Output the [X, Y] coordinate of the center of the cell containing the given text.  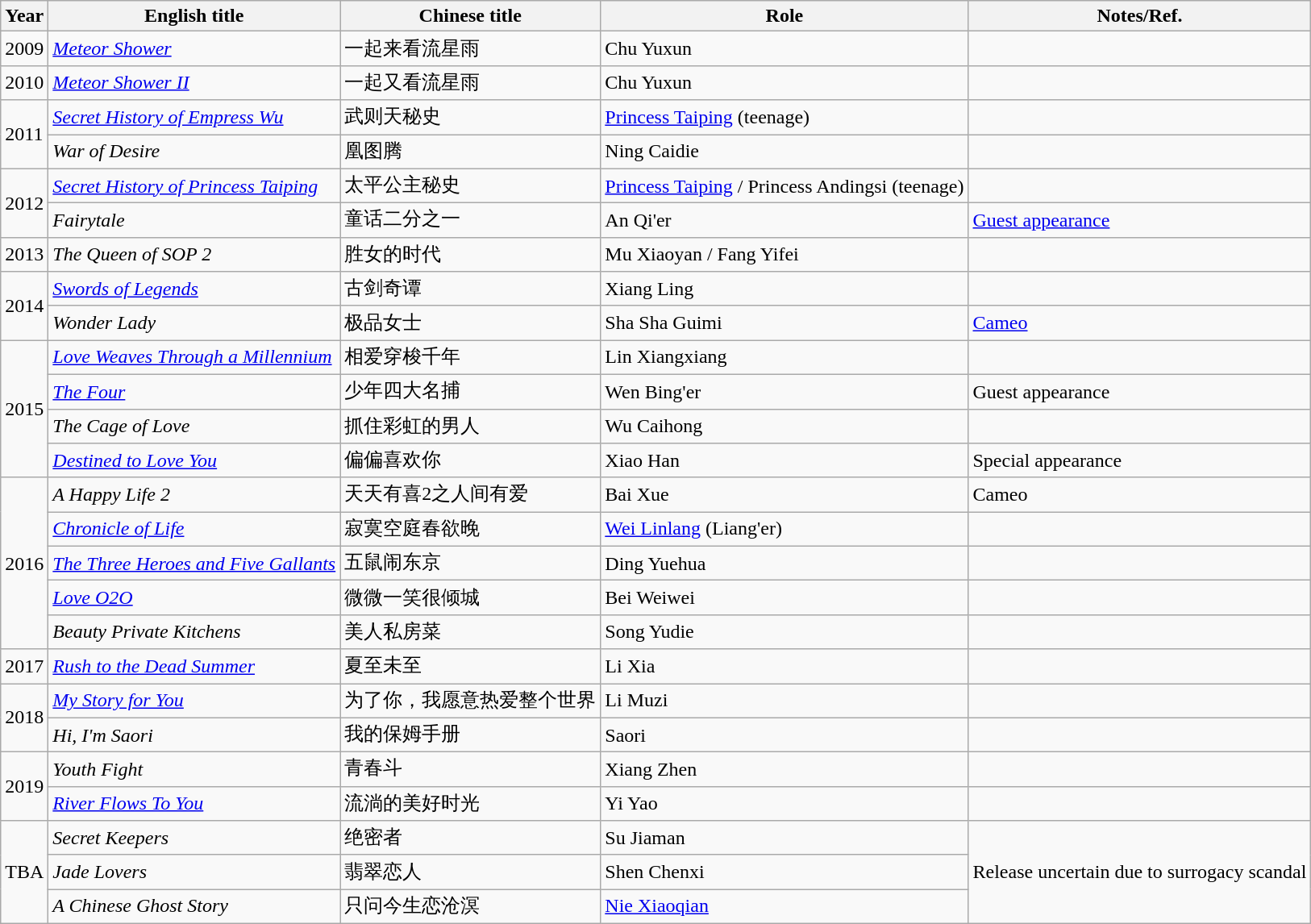
Li Xia [785, 666]
Nie Xiaoqian [785, 906]
2014 [24, 306]
寂寞空庭春欲晚 [471, 529]
A Happy Life 2 [194, 495]
A Chinese Ghost Story [194, 906]
Xiao Han [785, 461]
少年四大名捕 [471, 392]
2010 [24, 82]
Role [785, 16]
太平公主秘史 [471, 185]
极品女士 [471, 323]
微微一笑很倾城 [471, 598]
Shen Chenxi [785, 872]
一起来看流星雨 [471, 48]
Meteor Shower [194, 48]
Swords of Legends [194, 289]
Wonder Lady [194, 323]
相爱穿梭千年 [471, 358]
Princess Taiping (teenage) [785, 118]
偏偏喜欢你 [471, 461]
青春斗 [471, 769]
2013 [24, 255]
Chronicle of Life [194, 529]
River Flows To You [194, 803]
凰图腾 [471, 152]
Jade Lovers [194, 872]
夏至未至 [471, 666]
Release uncertain due to surrogacy scandal [1140, 872]
2018 [24, 718]
Love Weaves Through a Millennium [194, 358]
2016 [24, 563]
Destined to Love You [194, 461]
Youth Fight [194, 769]
2015 [24, 409]
美人私房菜 [471, 632]
Wei Linlang (Liang'er) [785, 529]
Sha Sha Guimi [785, 323]
我的保姆手册 [471, 735]
My Story for You [194, 701]
翡翠恋人 [471, 872]
The Four [194, 392]
Li Muzi [785, 701]
Secret Keepers [194, 839]
Xiang Ling [785, 289]
五鼠闹东京 [471, 563]
War of Desire [194, 152]
古剑奇谭 [471, 289]
Hi, I'm Saori [194, 735]
Secret History of Empress Wu [194, 118]
为了你，我愿意热爱整个世界 [471, 701]
2017 [24, 666]
Lin Xiangxiang [785, 358]
Bei Weiwei [785, 598]
武则天秘史 [471, 118]
Meteor Shower II [194, 82]
Rush to the Dead Summer [194, 666]
Xiang Zhen [785, 769]
TBA [24, 872]
An Qi'er [785, 221]
Love O2O [194, 598]
Special appearance [1140, 461]
绝密者 [471, 839]
Ning Caidie [785, 152]
The Three Heroes and Five Gallants [194, 563]
2009 [24, 48]
English title [194, 16]
Yi Yao [785, 803]
Princess Taiping / Princess Andingsi (teenage) [785, 185]
The Cage of Love [194, 426]
童话二分之一 [471, 221]
2011 [24, 134]
胜女的时代 [471, 255]
Bai Xue [785, 495]
Year [24, 16]
流淌的美好时光 [471, 803]
一起又看流星雨 [471, 82]
Saori [785, 735]
Su Jiaman [785, 839]
Fairytale [194, 221]
Song Yudie [785, 632]
Secret History of Princess Taiping [194, 185]
天天有喜2之人间有爱 [471, 495]
Notes/Ref. [1140, 16]
Mu Xiaoyan / Fang Yifei [785, 255]
Wu Caihong [785, 426]
抓住彩虹的男人 [471, 426]
Ding Yuehua [785, 563]
只问今生恋沧溟 [471, 906]
Wen Bing'er [785, 392]
2019 [24, 787]
The Queen of SOP 2 [194, 255]
2012 [24, 203]
Chinese title [471, 16]
Beauty Private Kitchens [194, 632]
